Detect which cell encompasses the target text, then output its (X, Y) center coordinate. 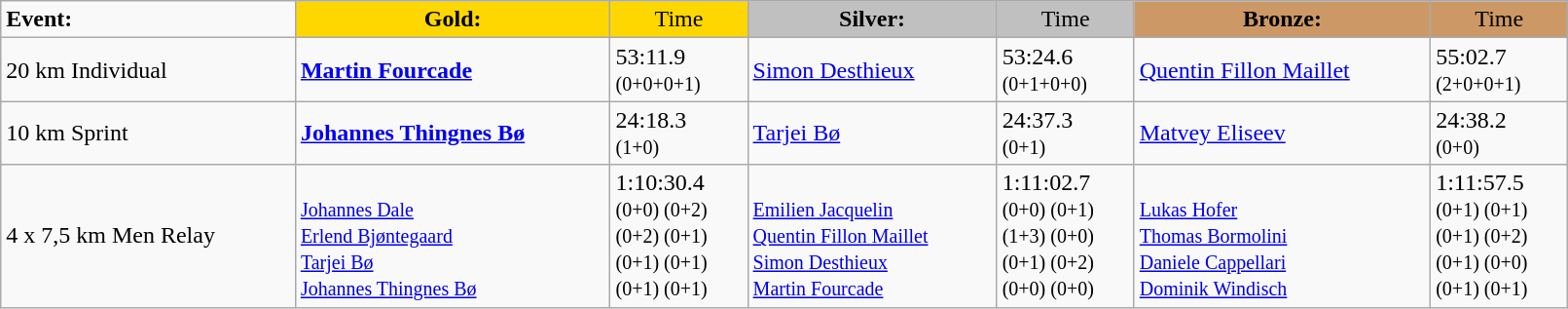
1:10:30.4(0+0) (0+2)(0+2) (0+1)(0+1) (0+1)(0+1) (0+1) (679, 236)
Simon Desthieux (872, 70)
10 km Sprint (148, 133)
55:02.7(2+0+0+1) (1499, 70)
53:24.6(0+1+0+0) (1065, 70)
Martin Fourcade (453, 70)
Johannes Thingnes Bø (453, 133)
4 x 7,5 km Men Relay (148, 236)
20 km Individual (148, 70)
Quentin Fillon Maillet (1282, 70)
1:11:57.5(0+1) (0+1)(0+1) (0+2)(0+1) (0+0)(0+1) (0+1) (1499, 236)
Lukas HoferThomas BormoliniDaniele CappellariDominik Windisch (1282, 236)
Johannes DaleErlend BjøntegaardTarjei BøJohannes Thingnes Bø (453, 236)
24:18.3(1+0) (679, 133)
Gold: (453, 19)
Emilien JacquelinQuentin Fillon MailletSimon DesthieuxMartin Fourcade (872, 236)
1:11:02.7(0+0) (0+1)(1+3) (0+0)(0+1) (0+2)(0+0) (0+0) (1065, 236)
Bronze: (1282, 19)
Silver: (872, 19)
24:37.3(0+1) (1065, 133)
Matvey Eliseev (1282, 133)
Tarjei Bø (872, 133)
Event: (148, 19)
24:38.2(0+0) (1499, 133)
53:11.9(0+0+0+1) (679, 70)
